Find where the given text appears and provide that cell's center as [x, y] coordinate. 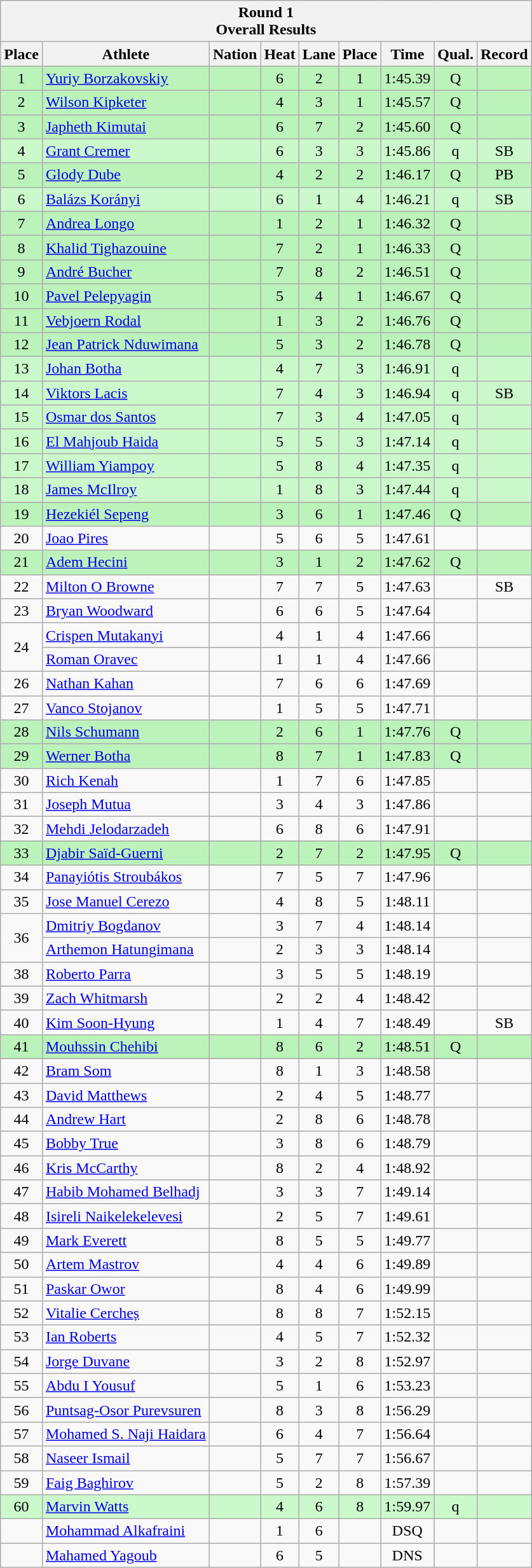
1:45.60 [407, 127]
1:47.46 [407, 514]
1:47.61 [407, 538]
Mark Everett [126, 1240]
Marvin Watts [126, 1507]
1:49.99 [407, 1289]
1:56.29 [407, 1410]
60 [22, 1507]
33 [22, 853]
1:47.35 [407, 466]
Yuriy Borzakovskiy [126, 78]
Vebjoern Rodal [126, 320]
40 [22, 1022]
1:53.23 [407, 1385]
Time [407, 54]
Pavel Pelepyagin [126, 296]
28 [22, 732]
Record [504, 54]
48 [22, 1216]
Grant Cremer [126, 151]
Viktors Lacis [126, 393]
Rich Kenah [126, 781]
David Matthews [126, 1095]
43 [22, 1095]
Crispen Mutakanyi [126, 635]
Balázs Korányi [126, 199]
39 [22, 998]
17 [22, 466]
1:47.96 [407, 877]
Mehdi Jelodarzadeh [126, 829]
24 [22, 647]
Andrew Hart [126, 1120]
Athlete [126, 54]
André Bucher [126, 272]
Zach Whitmarsh [126, 998]
DNS [407, 1555]
Werner Botha [126, 756]
Puntsag-Osor Purevsuren [126, 1410]
42 [22, 1071]
46 [22, 1168]
11 [22, 320]
1:48.79 [407, 1144]
1:46.67 [407, 296]
49 [22, 1240]
1:48.77 [407, 1095]
Panayiótis Stroubákos [126, 877]
54 [22, 1361]
Jorge Duvane [126, 1361]
1:46.32 [407, 223]
Roman Oravec [126, 659]
Paskar Owor [126, 1289]
Vanco Stojanov [126, 708]
Qual. [456, 54]
Nils Schumann [126, 732]
53 [22, 1337]
13 [22, 369]
1:48.42 [407, 998]
Round 1 Overall Results [266, 22]
Lane [319, 54]
22 [22, 586]
20 [22, 538]
1:52.15 [407, 1313]
1:46.17 [407, 175]
Nation [235, 54]
Arthemon Hatungimana [126, 950]
1:47.76 [407, 732]
Osmar dos Santos [126, 417]
58 [22, 1458]
Faig Baghirov [126, 1483]
1:52.97 [407, 1361]
Isireli Naikelekelevesi [126, 1216]
Dmitriy Bogdanov [126, 926]
15 [22, 417]
1:45.86 [407, 151]
18 [22, 490]
56 [22, 1410]
1:47.14 [407, 441]
1:47.95 [407, 853]
Vitalie Cercheș [126, 1313]
Andrea Longo [126, 223]
Kim Soon-Hyung [126, 1022]
1:47.86 [407, 805]
10 [22, 296]
27 [22, 708]
1:59.97 [407, 1507]
47 [22, 1192]
Nathan Kahan [126, 683]
1:47.69 [407, 683]
50 [22, 1265]
Bram Som [126, 1071]
1:56.67 [407, 1458]
Heat [280, 54]
59 [22, 1483]
1:48.49 [407, 1022]
21 [22, 562]
1:49.61 [407, 1216]
52 [22, 1313]
1:45.39 [407, 78]
41 [22, 1046]
34 [22, 877]
1:47.85 [407, 781]
55 [22, 1385]
1:46.78 [407, 345]
1:47.91 [407, 829]
Milton O Browne [126, 586]
19 [22, 514]
William Yiampoy [126, 466]
Jean Patrick Nduwimana [126, 345]
Bobby True [126, 1144]
9 [22, 272]
Mouhssin Chehibi [126, 1046]
1:45.57 [407, 102]
1:47.71 [407, 708]
1:46.33 [407, 247]
1:46.91 [407, 369]
1:47.05 [407, 417]
23 [22, 611]
1:48.58 [407, 1071]
DSQ [407, 1531]
35 [22, 901]
PB [504, 175]
Khalid Tighazouine [126, 247]
1:47.83 [407, 756]
1:49.14 [407, 1192]
Johan Botha [126, 369]
1:46.76 [407, 320]
57 [22, 1434]
1:48.92 [407, 1168]
1:46.51 [407, 272]
1:49.77 [407, 1240]
1:46.21 [407, 199]
El Mahjoub Haida [126, 441]
Kris McCarthy [126, 1168]
26 [22, 683]
38 [22, 974]
Habib Mohamed Belhadj [126, 1192]
1:47.62 [407, 562]
Artem Mastrov [126, 1265]
36 [22, 938]
Glody Dube [126, 175]
Joseph Mutua [126, 805]
45 [22, 1144]
Japheth Kimutai [126, 127]
Bryan Woodward [126, 611]
Wilson Kipketer [126, 102]
1:48.19 [407, 974]
29 [22, 756]
1:49.89 [407, 1265]
14 [22, 393]
1:46.94 [407, 393]
Djabir Saïd-Guerni [126, 853]
Hezekiél Sepeng [126, 514]
12 [22, 345]
1:47.64 [407, 611]
51 [22, 1289]
1:48.78 [407, 1120]
44 [22, 1120]
Mahamed Yagoub [126, 1555]
Jose Manuel Cerezo [126, 901]
1:57.39 [407, 1483]
30 [22, 781]
1:48.51 [407, 1046]
1:48.11 [407, 901]
Joao Pires [126, 538]
1:47.44 [407, 490]
Roberto Parra [126, 974]
Naseer Ismail [126, 1458]
Abdu I Yousuf [126, 1385]
1:56.64 [407, 1434]
Ian Roberts [126, 1337]
31 [22, 805]
Mohamed S. Naji Haidara [126, 1434]
1:47.63 [407, 586]
Adem Hecini [126, 562]
James McIlroy [126, 490]
1:52.32 [407, 1337]
Mohammad Alkafraini [126, 1531]
16 [22, 441]
32 [22, 829]
